Search for the cell housing the specified text and yield its (x, y) center coordinate. 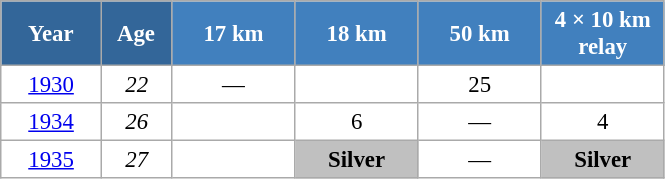
27 (136, 160)
50 km (480, 34)
26 (136, 122)
Age (136, 34)
1935 (52, 160)
25 (480, 85)
4 × 10 km relay (602, 34)
17 km (234, 34)
Year (52, 34)
4 (602, 122)
22 (136, 85)
6 (356, 122)
1930 (52, 85)
18 km (356, 34)
1934 (52, 122)
